Return [X, Y] of the center of cell containing provided text 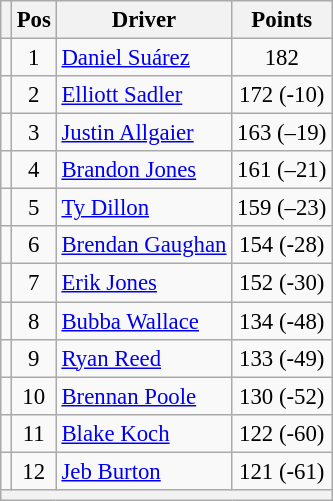
Driver [144, 20]
182 [282, 58]
Brendan Gaughan [144, 245]
3 [34, 133]
8 [34, 321]
161 (–21) [282, 170]
Erik Jones [144, 283]
Ty Dillon [144, 208]
5 [34, 208]
12 [34, 471]
Ryan Reed [144, 358]
11 [34, 433]
Justin Allgaier [144, 133]
9 [34, 358]
133 (-49) [282, 358]
130 (-52) [282, 396]
121 (-61) [282, 471]
Blake Koch [144, 433]
Brennan Poole [144, 396]
Daniel Suárez [144, 58]
Jeb Burton [144, 471]
134 (-48) [282, 321]
Brandon Jones [144, 170]
Elliott Sadler [144, 95]
122 (-60) [282, 433]
159 (–23) [282, 208]
2 [34, 95]
4 [34, 170]
Pos [34, 20]
1 [34, 58]
Points [282, 20]
172 (-10) [282, 95]
163 (–19) [282, 133]
10 [34, 396]
154 (-28) [282, 245]
6 [34, 245]
Bubba Wallace [144, 321]
152 (-30) [282, 283]
7 [34, 283]
